Find where the given text appears and provide that cell's center as [x, y] coordinate. 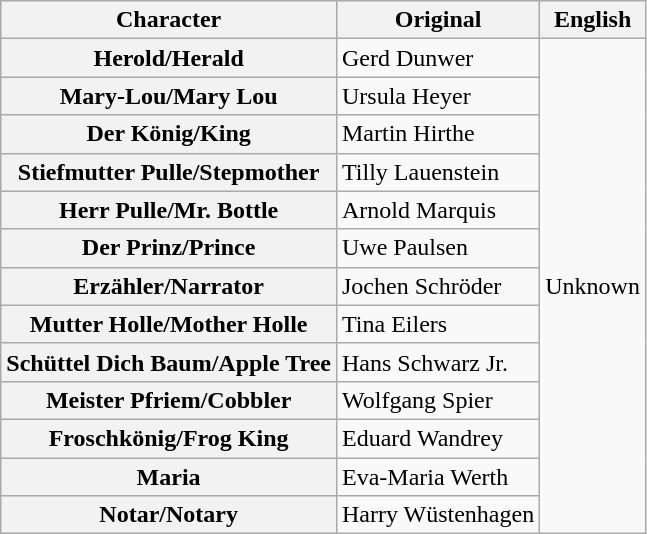
Wolfgang Spier [438, 400]
Eva-Maria Werth [438, 477]
Harry Wüstenhagen [438, 515]
English [593, 20]
Tina Eilers [438, 324]
Tilly Lauenstein [438, 172]
Ursula Heyer [438, 96]
Character [169, 20]
Herold/Herald [169, 58]
Eduard Wandrey [438, 438]
Meister Pfriem/Cobbler [169, 400]
Uwe Paulsen [438, 248]
Hans Schwarz Jr. [438, 362]
Mutter Holle/Mother Holle [169, 324]
Jochen Schröder [438, 286]
Herr Pulle/Mr. Bottle [169, 210]
Der Prinz/Prince [169, 248]
Der König/King [169, 134]
Maria [169, 477]
Erzähler/Narrator [169, 286]
Schüttel Dich Baum/Apple Tree [169, 362]
Arnold Marquis [438, 210]
Notar/Notary [169, 515]
Original [438, 20]
Martin Hirthe [438, 134]
Stiefmutter Pulle/Stepmother [169, 172]
Gerd Dunwer [438, 58]
Froschkönig/Frog King [169, 438]
Mary-Lou/Mary Lou [169, 96]
Unknown [593, 286]
